Scan for the cell matching the given text and deliver its [x, y] coordinate at center. 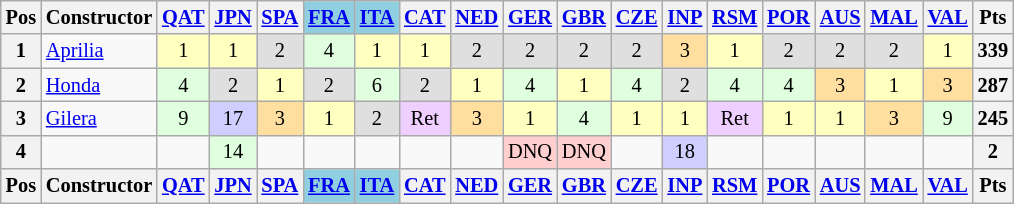
245 [993, 118]
287 [993, 85]
18 [684, 152]
14 [232, 152]
17 [232, 118]
Gilera [99, 118]
339 [993, 51]
Aprilia [99, 51]
Honda [99, 85]
6 [377, 85]
